Find where the given text appears and provide that cell's center as [X, Y] coordinate. 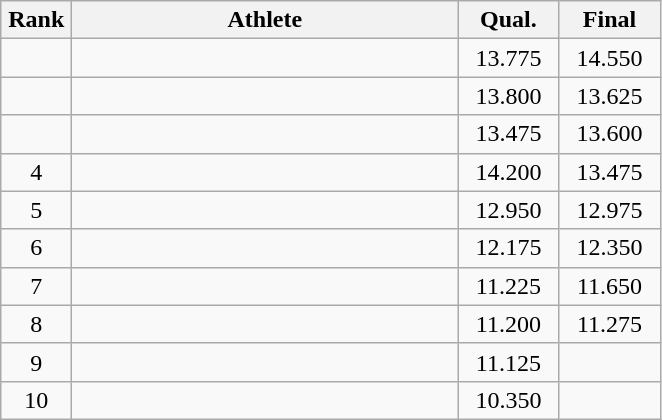
9 [36, 362]
12.175 [508, 248]
8 [36, 324]
10 [36, 400]
14.550 [610, 58]
12.950 [508, 210]
Final [610, 20]
13.775 [508, 58]
10.350 [508, 400]
13.800 [508, 96]
5 [36, 210]
13.625 [610, 96]
13.600 [610, 134]
Qual. [508, 20]
4 [36, 172]
6 [36, 248]
11.650 [610, 286]
11.225 [508, 286]
12.350 [610, 248]
14.200 [508, 172]
11.275 [610, 324]
12.975 [610, 210]
Athlete [265, 20]
11.200 [508, 324]
Rank [36, 20]
11.125 [508, 362]
7 [36, 286]
